Find where the given text appears and provide that cell's center as [X, Y] coordinate. 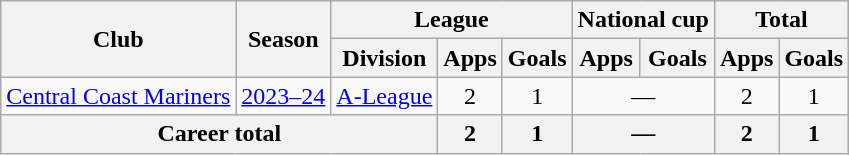
Division [384, 58]
Total [781, 20]
2023–24 [284, 96]
National cup [643, 20]
Career total [220, 134]
Season [284, 39]
League [452, 20]
A-League [384, 96]
Central Coast Mariners [118, 96]
Club [118, 39]
